For the text-containing cell, return its midpoint in (x, y) coordinate format. 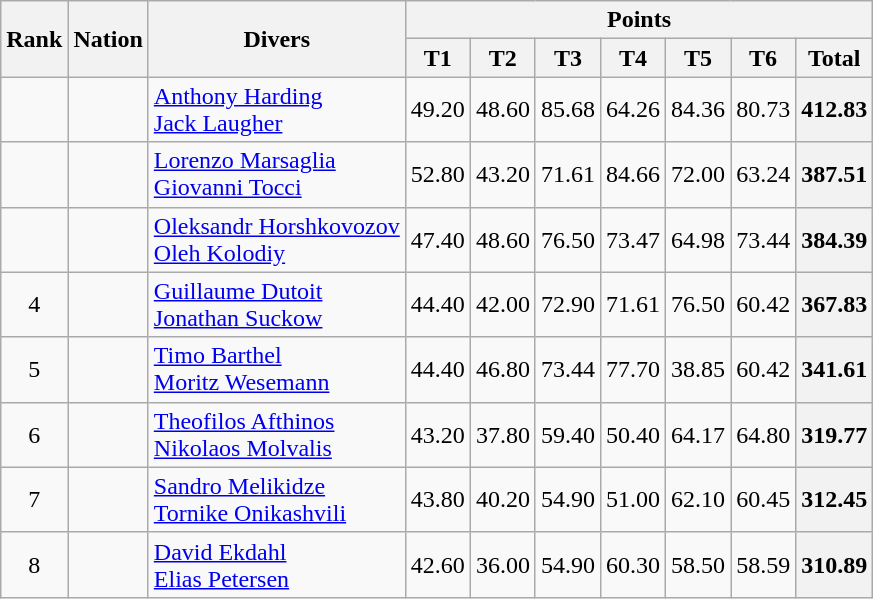
38.85 (698, 370)
60.45 (764, 500)
64.80 (764, 434)
T5 (698, 58)
46.80 (502, 370)
Total (834, 58)
73.47 (632, 240)
367.83 (834, 304)
64.26 (632, 110)
T2 (502, 58)
Guillaume DutoitJonathan Suckow (276, 304)
Anthony HardingJack Laugher (276, 110)
49.20 (438, 110)
T1 (438, 58)
62.10 (698, 500)
43.80 (438, 500)
5 (34, 370)
T6 (764, 58)
59.40 (568, 434)
60.30 (632, 564)
7 (34, 500)
David EkdahlElias Petersen (276, 564)
Divers (276, 39)
58.50 (698, 564)
85.68 (568, 110)
T4 (632, 58)
T3 (568, 58)
64.17 (698, 434)
77.70 (632, 370)
8 (34, 564)
84.36 (698, 110)
312.45 (834, 500)
42.60 (438, 564)
Sandro MelikidzeTornike Onikashvili (276, 500)
319.77 (834, 434)
40.20 (502, 500)
47.40 (438, 240)
84.66 (632, 174)
72.90 (568, 304)
50.40 (632, 434)
Lorenzo MarsagliaGiovanni Tocci (276, 174)
52.80 (438, 174)
412.83 (834, 110)
72.00 (698, 174)
42.00 (502, 304)
Theofilos AfthinosNikolaos Molvalis (276, 434)
Nation (108, 39)
384.39 (834, 240)
63.24 (764, 174)
Timo BarthelMoritz Wesemann (276, 370)
64.98 (698, 240)
Points (638, 20)
Oleksandr HorshkovozovOleh Kolodiy (276, 240)
6 (34, 434)
Rank (34, 39)
80.73 (764, 110)
341.61 (834, 370)
4 (34, 304)
387.51 (834, 174)
58.59 (764, 564)
310.89 (834, 564)
37.80 (502, 434)
36.00 (502, 564)
51.00 (632, 500)
